Return the [x, y] coordinate for the center point of the cell that contains the specified text.  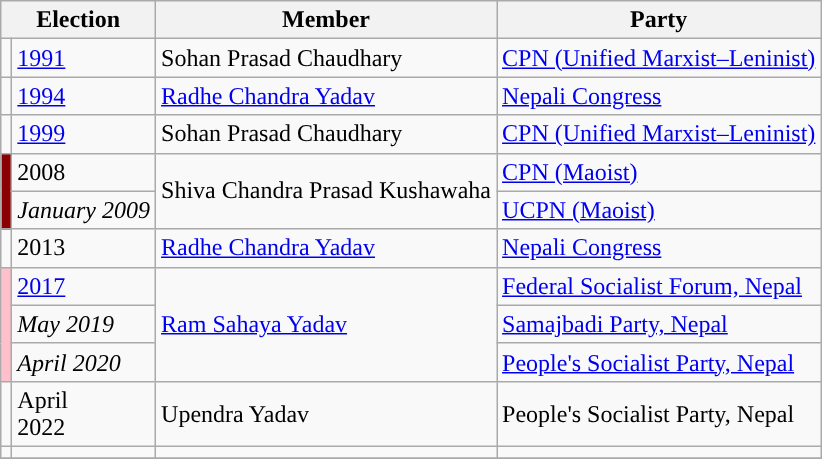
2013 [84, 248]
Shiva Chandra Prasad Kushawaha [326, 191]
UCPN (Maoist) [659, 210]
2008 [84, 172]
Party [659, 20]
2017 [84, 286]
Federal Socialist Forum, Nepal [659, 286]
CPN (Maoist) [659, 172]
Upendra Yadav [326, 414]
Ram Sahaya Yadav [326, 324]
May 2019 [84, 324]
Samajbadi Party, Nepal [659, 324]
1991 [84, 58]
April2022 [84, 414]
Election [78, 20]
1999 [84, 134]
Member [326, 20]
January 2009 [84, 210]
April 2020 [84, 362]
1994 [84, 96]
